Detect which cell encompasses the target text, then output its [X, Y] center coordinate. 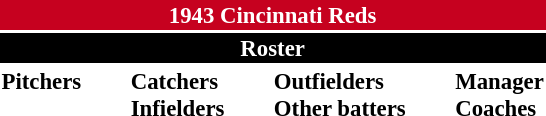
Roster [272, 48]
1943 Cincinnati Reds [272, 15]
